Determine the [X, Y] coordinate at the center of the cell enclosing the given text.  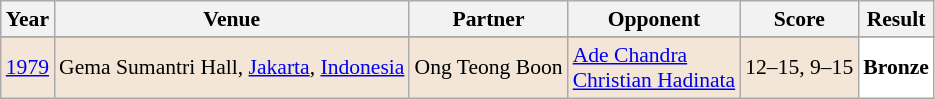
Result [896, 19]
Opponent [654, 19]
Ong Teong Boon [488, 68]
Ade Chandra Christian Hadinata [654, 68]
12–15, 9–15 [799, 68]
1979 [28, 68]
Venue [232, 19]
Gema Sumantri Hall, Jakarta, Indonesia [232, 68]
Bronze [896, 68]
Score [799, 19]
Partner [488, 19]
Year [28, 19]
